Determine the [x, y] coordinate at the center of the cell enclosing the given text.  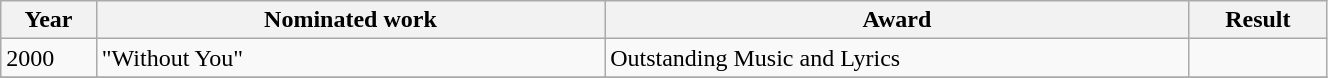
Year [49, 20]
"Without You" [350, 58]
Award [898, 20]
2000 [49, 58]
Nominated work [350, 20]
Result [1258, 20]
Outstanding Music and Lyrics [898, 58]
